Locate the cell with the specified text and output its [X, Y] center coordinate. 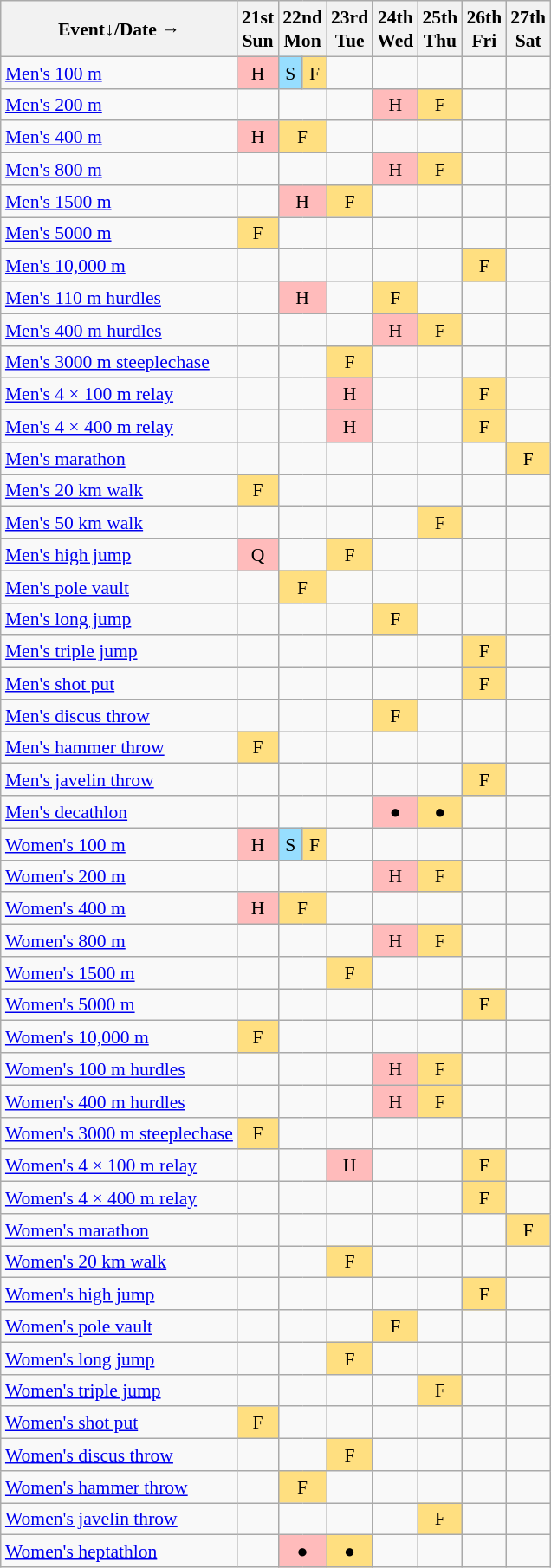
Men's 100 m [120, 73]
Women's 20 km walk [120, 1261]
Women's hammer throw [120, 1486]
Women's 5000 m [120, 1004]
Women's shot put [120, 1422]
Women's heptathlon [120, 1552]
Women's 100 m hurdles [120, 1068]
Men's high jump [120, 554]
Men's marathon [120, 457]
Men's 1500 m [120, 201]
Women's 200 m [120, 876]
Men's triple jump [120, 651]
Women's 1500 m [120, 971]
Women's 400 m [120, 907]
Women's discus throw [120, 1455]
27thSat [528, 29]
Q [258, 554]
Men's 5000 m [120, 232]
Men's 800 m [120, 168]
Women's 4 × 400 m relay [120, 1197]
Women's high jump [120, 1294]
Women's 100 m [120, 843]
Women's 800 m [120, 940]
Women's 4 × 100 m relay [120, 1165]
Men's 110 m hurdles [120, 298]
Event↓/Date → [120, 29]
Women's 3000 m steeplechase [120, 1132]
Men's 10,000 m [120, 265]
23rdTue [350, 29]
22ndMon [302, 29]
Men's shot put [120, 682]
Women's javelin throw [120, 1519]
Women's marathon [120, 1229]
21stSun [258, 29]
Women's pole vault [120, 1326]
Women's long jump [120, 1358]
Men's 200 m [120, 104]
Men's 3000 m steeplechase [120, 362]
Men's 4 × 400 m relay [120, 426]
Men's 400 m [120, 137]
Men's 50 km walk [120, 523]
Men's discus throw [120, 715]
Men's pole vault [120, 587]
Men's hammer throw [120, 746]
Men's decathlon [120, 812]
Women's 400 m hurdles [120, 1101]
Men's 400 m hurdles [120, 329]
24thWed [395, 29]
26thFri [483, 29]
Women's triple jump [120, 1391]
Men's 20 km walk [120, 490]
Women's 10,000 m [120, 1037]
Men's javelin throw [120, 779]
Men's long jump [120, 618]
Men's 4 × 100 m relay [120, 393]
25thThu [440, 29]
